For the text-containing cell, return its midpoint in (x, y) coordinate format. 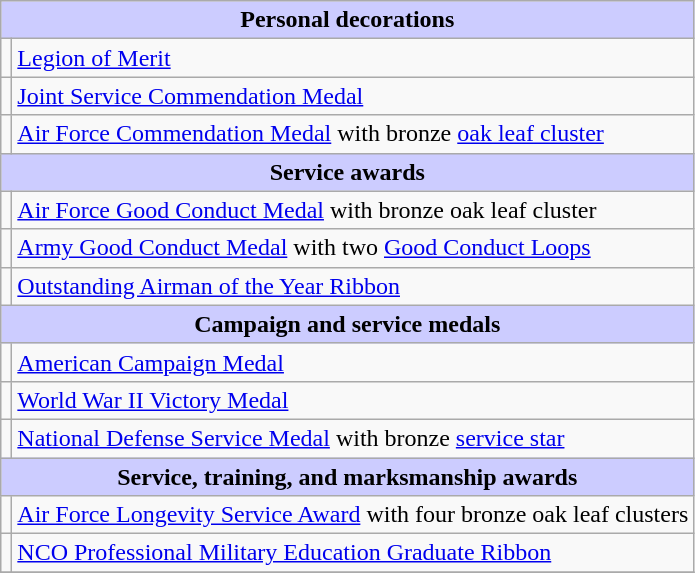
Air Force Good Conduct Medal with bronze oak leaf cluster (353, 210)
American Campaign Medal (353, 362)
World War II Victory Medal (353, 400)
Outstanding Airman of the Year Ribbon (353, 286)
Joint Service Commendation Medal (353, 96)
National Defense Service Medal with bronze service star (353, 438)
Army Good Conduct Medal with two Good Conduct Loops (353, 248)
Air Force Longevity Service Award with four bronze oak leaf clusters (353, 515)
Air Force Commendation Medal with bronze oak leaf cluster (353, 134)
Campaign and service medals (348, 324)
Service, training, and marksmanship awards (348, 477)
Personal decorations (348, 20)
Service awards (348, 172)
NCO Professional Military Education Graduate Ribbon (353, 553)
Legion of Merit (353, 58)
